Extract the [X, Y] coordinate from the center of the cell holding the provided text.  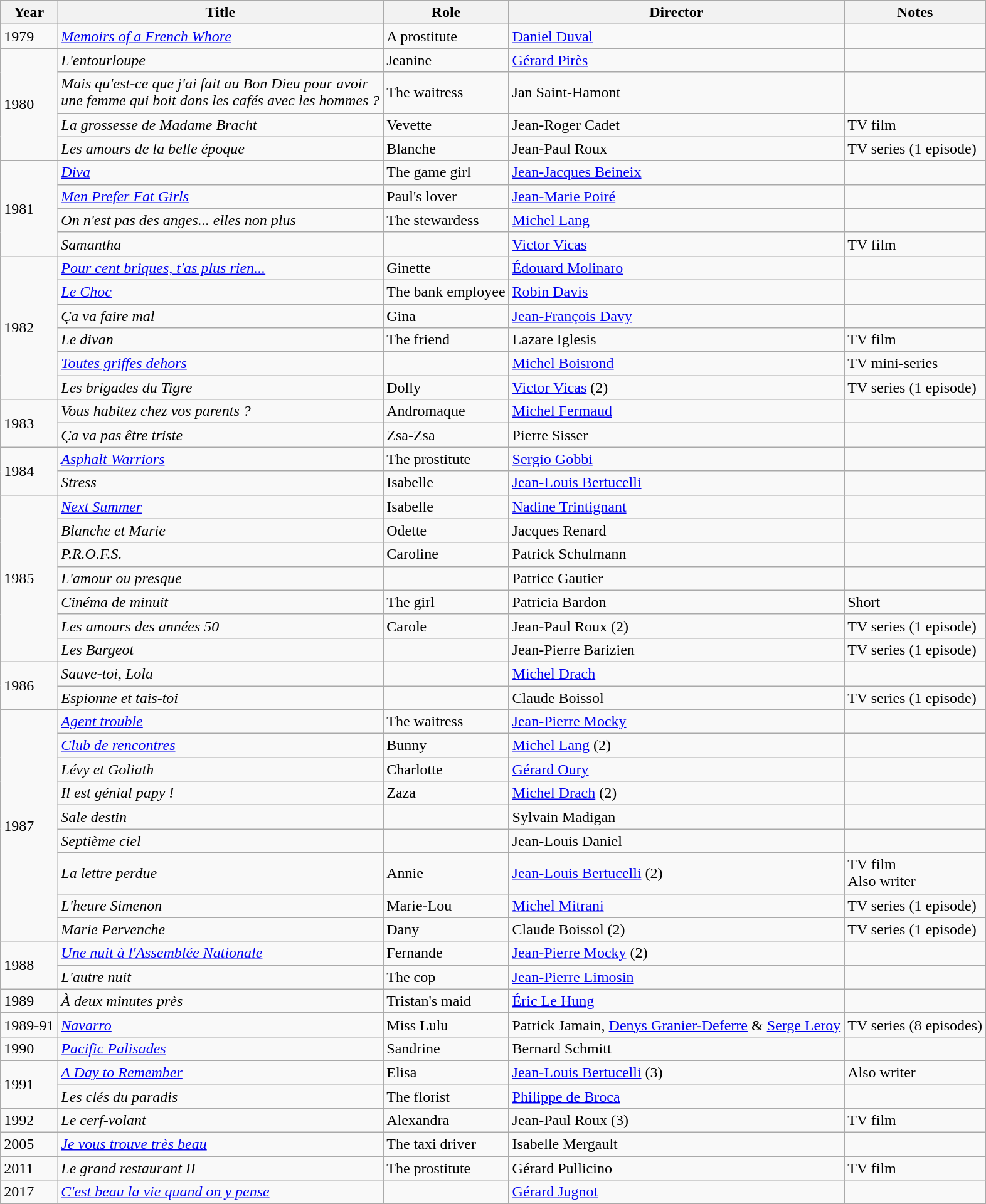
P.R.O.F.S. [221, 554]
Jean-Marie Poiré [676, 196]
1990 [29, 1048]
The cop [446, 977]
Jean-Louis Bertucelli (2) [676, 873]
The girl [446, 602]
Notes [915, 13]
Patrick Schulmann [676, 554]
Espionne et tais-toi [221, 698]
Une nuit à l'Assemblée Nationale [221, 953]
Jean-Pierre Mocky (2) [676, 953]
Les clés du paradis [221, 1097]
Michel Lang (2) [676, 746]
1988 [29, 965]
1985 [29, 578]
Michel Lang [676, 220]
Pour cent briques, t'as plus rien... [221, 268]
Le divan [221, 340]
A prostitute [446, 36]
Vevette [446, 125]
Vous habitez chez vos parents ? [221, 411]
Michel Fermaud [676, 411]
Patrice Gautier [676, 578]
Asphalt Warriors [221, 459]
Gérard Pullicino [676, 1168]
Dolly [446, 388]
Jeanine [446, 60]
Michel Boisrond [676, 364]
Les brigades du Tigre [221, 388]
C'est beau la vie quand on y pense [221, 1192]
Michel Drach (2) [676, 793]
Marie-Lou [446, 906]
The bank employee [446, 292]
Édouard Molinaro [676, 268]
Title [221, 13]
Samantha [221, 244]
La grossesse de Madame Bracht [221, 125]
1983 [29, 423]
1980 [29, 104]
Role [446, 13]
1989 [29, 1001]
Navarro [221, 1025]
Jean-Jacques Beineix [676, 172]
1989-91 [29, 1025]
Men Prefer Fat Girls [221, 196]
1992 [29, 1121]
TV filmAlso writer [915, 873]
Sauve-toi, Lola [221, 673]
Jean-Paul Roux (2) [676, 626]
Miss Lulu [446, 1025]
Michel Drach [676, 673]
Robin Davis [676, 292]
1982 [29, 327]
Éric Le Hung [676, 1001]
Short [915, 602]
Club de rencontres [221, 746]
Lazare Iglesis [676, 340]
Je vous trouve très beau [221, 1144]
Next Summer [221, 507]
Patricia Bardon [676, 602]
1986 [29, 685]
Zsa-Zsa [446, 435]
The friend [446, 340]
Patrick Jamain, Denys Granier-Deferre & Serge Leroy [676, 1025]
Ginette [446, 268]
Jean-Paul Roux [676, 149]
L'autre nuit [221, 977]
Nadine Trintignant [676, 507]
Diva [221, 172]
L'heure Simenon [221, 906]
The stewardess [446, 220]
Elisa [446, 1072]
Pierre Sisser [676, 435]
Gérard Pirès [676, 60]
Jean-Pierre Mocky [676, 722]
Victor Vicas [676, 244]
La lettre perdue [221, 873]
Cinéma de minuit [221, 602]
L'amour ou presque [221, 578]
Year [29, 13]
Septième ciel [221, 841]
Michel Mitrani [676, 906]
Gérard Jugnot [676, 1192]
Toutes griffes dehors [221, 364]
Sandrine [446, 1048]
L'entourloupe [221, 60]
Le Choc [221, 292]
Jean-Roger Cadet [676, 125]
The game girl [446, 172]
1984 [29, 471]
Annie [446, 873]
Victor Vicas (2) [676, 388]
Mais qu'est-ce que j'ai fait au Bon Dieu pour avoir une femme qui boit dans les cafés avec les hommes ? [221, 93]
À deux minutes près [221, 1001]
2017 [29, 1192]
Il est génial papy ! [221, 793]
Blanche [446, 149]
Sylvain Madigan [676, 817]
Pacific Palisades [221, 1048]
Ça va faire mal [221, 315]
Les amours de la belle époque [221, 149]
Alexandra [446, 1121]
Paul's lover [446, 196]
Jean-Louis Bertucelli [676, 483]
Jacques Renard [676, 531]
Jean-Louis Daniel [676, 841]
Dany [446, 929]
Blanche et Marie [221, 531]
Claude Boissol (2) [676, 929]
Jean-Pierre Barizien [676, 650]
TV mini-series [915, 364]
Gina [446, 315]
Isabelle Mergault [676, 1144]
Sale destin [221, 817]
Director [676, 13]
Stress [221, 483]
Le grand restaurant II [221, 1168]
Philippe de Broca [676, 1097]
Andromaque [446, 411]
Tristan's maid [446, 1001]
2005 [29, 1144]
1991 [29, 1084]
Charlotte [446, 769]
Caroline [446, 554]
The florist [446, 1097]
Jean-Pierre Limosin [676, 977]
Marie Pervenche [221, 929]
TV series (8 episodes) [915, 1025]
Jean-François Davy [676, 315]
Daniel Duval [676, 36]
Fernande [446, 953]
Zaza [446, 793]
Le cerf-volant [221, 1121]
Carole [446, 626]
2011 [29, 1168]
Jean-Paul Roux (3) [676, 1121]
Les Bargeot [221, 650]
Agent trouble [221, 722]
Jan Saint-Hamont [676, 93]
Lévy et Goliath [221, 769]
Ça va pas être triste [221, 435]
Also writer [915, 1072]
The taxi driver [446, 1144]
A Day to Remember [221, 1072]
Gérard Oury [676, 769]
Les amours des années 50 [221, 626]
1979 [29, 36]
Sergio Gobbi [676, 459]
Claude Boissol [676, 698]
Memoirs of a French Whore [221, 36]
1987 [29, 826]
Odette [446, 531]
Bunny [446, 746]
On n'est pas des anges... elles non plus [221, 220]
Bernard Schmitt [676, 1048]
Jean-Louis Bertucelli (3) [676, 1072]
1981 [29, 208]
